Determine the [X, Y] coordinate at the center of the cell enclosing the given text.  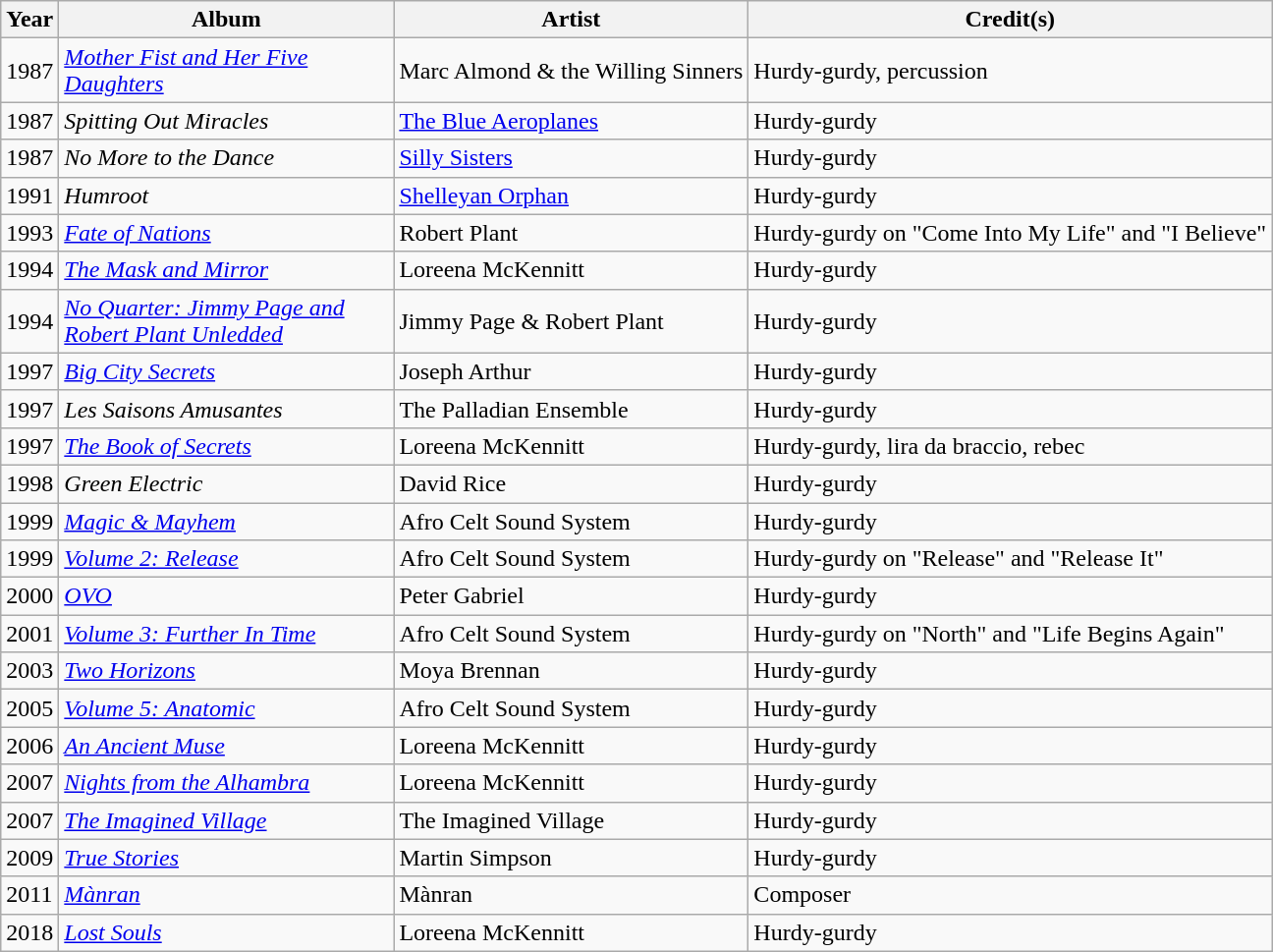
The Blue Aeroplanes [572, 121]
The Palladian Ensemble [572, 409]
Credit(s) [1010, 20]
David Rice [572, 483]
1993 [29, 233]
Composer [1010, 895]
Martin Simpson [572, 858]
2000 [29, 596]
Hurdy-gurdy on "Release" and "Release It" [1010, 559]
Jimmy Page & Robert Plant [572, 320]
Two Horizons [226, 671]
2005 [29, 708]
Silly Sisters [572, 158]
Humroot [226, 196]
Artist [572, 20]
Nights from the Alhambra [226, 783]
Year [29, 20]
Hurdy-gurdy on "Come Into My Life" and "I Believe" [1010, 233]
The Book of Secrets [226, 446]
Hurdy-gurdy, percussion [1010, 71]
2001 [29, 634]
Hurdy-gurdy, lira da braccio, rebec [1010, 446]
2009 [29, 858]
Marc Almond & the Willing Sinners [572, 71]
An Ancient Muse [226, 746]
Shelleyan Orphan [572, 196]
No Quarter: Jimmy Page and Robert Plant Unledded [226, 320]
2003 [29, 671]
OVO [226, 596]
Peter Gabriel [572, 596]
1991 [29, 196]
True Stories [226, 858]
Volume 2: Release [226, 559]
The Mask and Mirror [226, 270]
2018 [29, 932]
Green Electric [226, 483]
Hurdy-gurdy on "North" and "Life Begins Again" [1010, 634]
Lost Souls [226, 932]
Big City Secrets [226, 371]
2011 [29, 895]
Fate of Nations [226, 233]
Magic & Mayhem [226, 522]
Volume 3: Further In Time [226, 634]
Les Saisons Amusantes [226, 409]
1998 [29, 483]
Joseph Arthur [572, 371]
2006 [29, 746]
Mother Fist and Her Five Daughters [226, 71]
Spitting Out Miracles [226, 121]
Moya Brennan [572, 671]
Album [226, 20]
Robert Plant [572, 233]
Volume 5: Anatomic [226, 708]
No More to the Dance [226, 158]
